Scan for the cell matching the given text and deliver its [X, Y] coordinate at center. 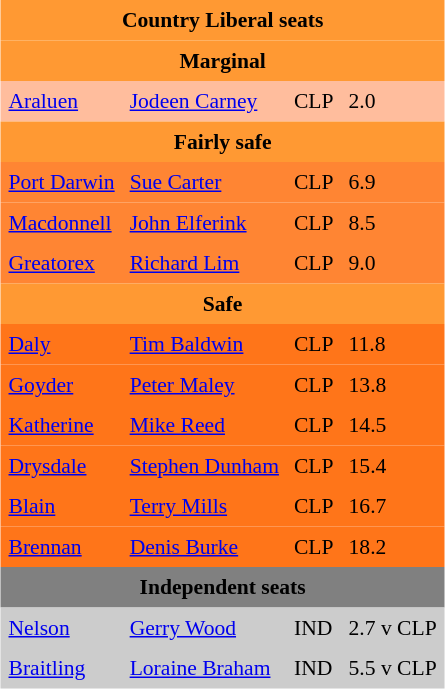
Greatorex [62, 263]
Country Liberal seats [222, 20]
Sue Carter [204, 182]
Gerry Wood [204, 627]
John Elferink [204, 222]
Richard Lim [204, 263]
Jodeen Carney [204, 101]
Mike Reed [204, 425]
Safe [222, 303]
Brennan [62, 546]
15.4 [392, 465]
Independent seats [222, 587]
2.0 [392, 101]
2.7 v CLP [392, 627]
Goyder [62, 384]
Daly [62, 344]
Terry Mills [204, 506]
Marginal [222, 60]
5.5 v CLP [392, 668]
11.8 [392, 344]
Araluen [62, 101]
Port Darwin [62, 182]
9.0 [392, 263]
Braitling [62, 668]
Katherine [62, 425]
18.2 [392, 546]
8.5 [392, 222]
13.8 [392, 384]
Fairly safe [222, 141]
Peter Maley [204, 384]
14.5 [392, 425]
Nelson [62, 627]
Stephen Dunham [204, 465]
Drysdale [62, 465]
16.7 [392, 506]
Tim Baldwin [204, 344]
Denis Burke [204, 546]
Macdonnell [62, 222]
Loraine Braham [204, 668]
6.9 [392, 182]
Blain [62, 506]
